Detect which cell encompasses the target text, then output its [X, Y] center coordinate. 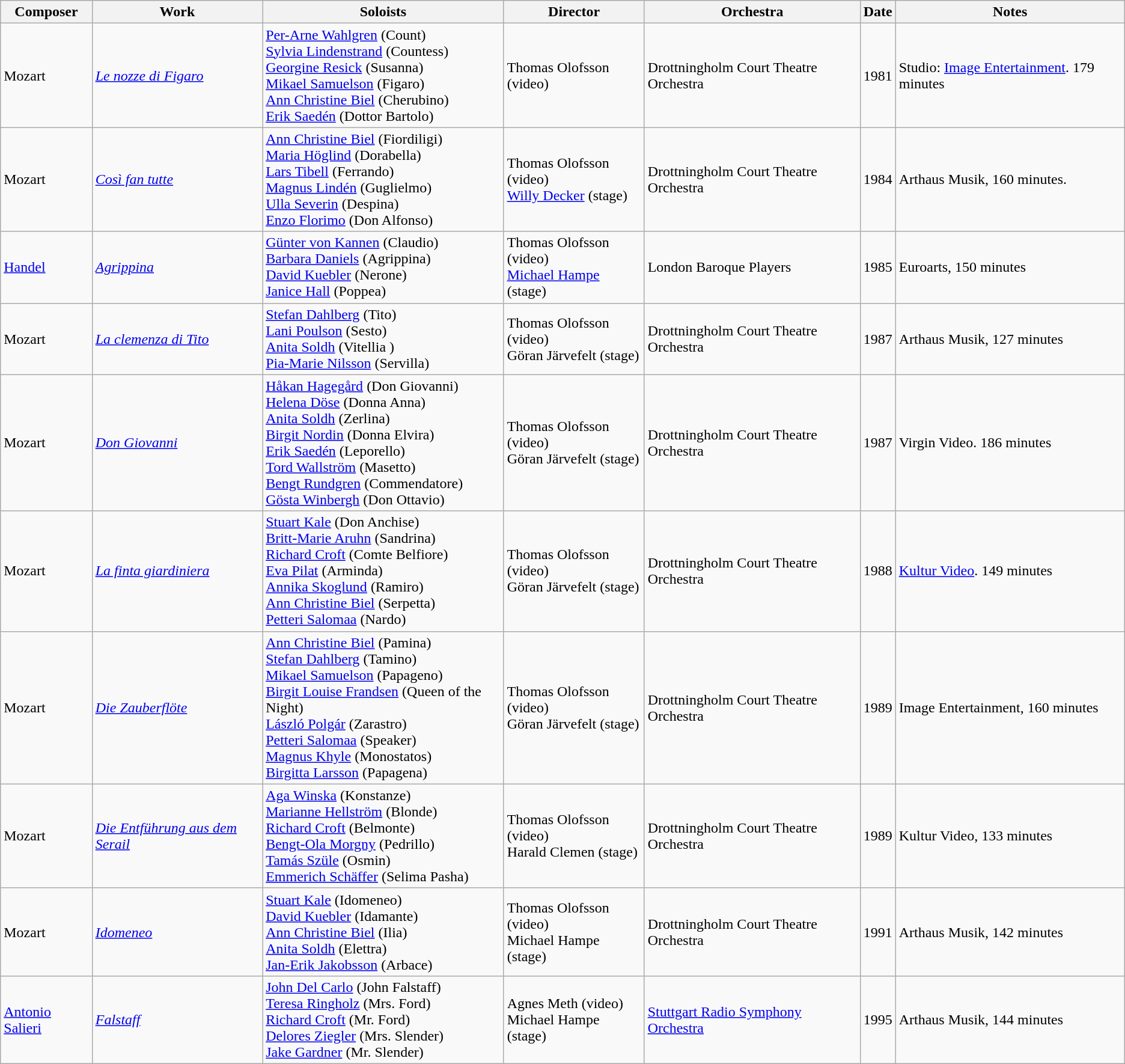
Antonio Salieri [46, 1020]
Agnes Meth (video)Michael Hampe (stage) [574, 1020]
Handel [46, 267]
Virgin Video. 186 minutes [1010, 442]
Soloists [383, 12]
Thomas Olofsson (video) [574, 76]
Thomas Olofsson (video)Willy Decker (stage) [574, 179]
Date [877, 12]
Falstaff [177, 1020]
Agrippina [177, 267]
Günter von Kannen (Claudio)Barbara Daniels (Agrippina)David Kuebler (Nerone)Janice Hall (Poppea) [383, 267]
Thomas Olofsson (video)Harald Clemen (stage) [574, 836]
1985 [877, 267]
Idomeneo [177, 932]
Director [574, 12]
Kultur Video, 133 minutes [1010, 836]
1995 [877, 1020]
Arthaus Musik, 142 minutes [1010, 932]
Image Entertainment, 160 minutes [1010, 708]
Don Giovanni [177, 442]
La clemenza di Tito [177, 339]
Die Entführung aus dem Serail [177, 836]
Work [177, 12]
1991 [877, 932]
Le nozze di Figaro [177, 76]
Così fan tutte [177, 179]
1988 [877, 571]
Orchestra [752, 12]
La finta giardiniera [177, 571]
Stuart Kale (Idomeneo)David Kuebler (Idamante)Ann Christine Biel (Ilia)Anita Soldh (Elettra)Jan-Erik Jakobsson (Arbace) [383, 932]
Notes [1010, 12]
Arthaus Musik, 144 minutes [1010, 1020]
Kultur Video. 149 minutes [1010, 571]
1984 [877, 179]
Arthaus Musik, 127 minutes [1010, 339]
Die Zauberflöte [177, 708]
John Del Carlo (John Falstaff)Teresa Ringholz (Mrs. Ford)Richard Croft (Mr. Ford)Delores Ziegler (Mrs. Slender)Jake Gardner (Mr. Slender) [383, 1020]
Stuttgart Radio Symphony Orchestra [752, 1020]
Arthaus Musik, 160 minutes. [1010, 179]
1981 [877, 76]
Stefan Dahlberg (Tito)Lani Poulson (Sesto)Anita Soldh (Vitellia )Pia-Marie Nilsson (Servilla) [383, 339]
Studio: Image Entertainment. 179 minutes [1010, 76]
Composer [46, 12]
London Baroque Players [752, 267]
Euroarts, 150 minutes [1010, 267]
